Return [X, Y] of the center of cell containing provided text 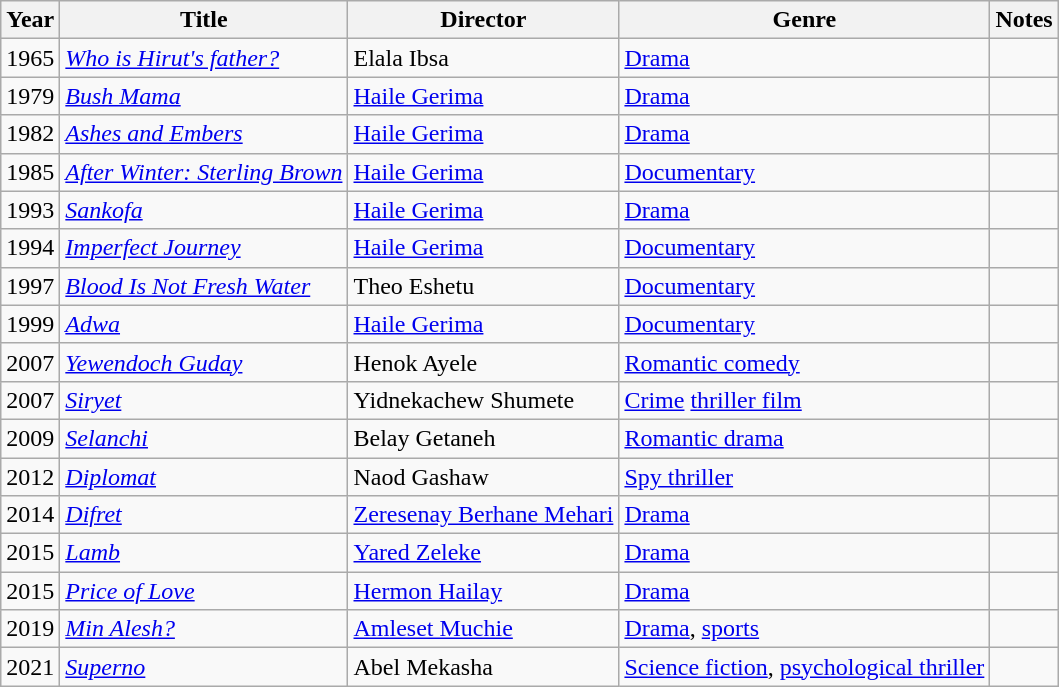
Title [204, 20]
Notes [1024, 20]
Naod Gashaw [484, 477]
Yewendoch Guday [204, 362]
Henok Ayele [484, 362]
Crime thriller film [804, 400]
Zeresenay Berhane Mehari [484, 515]
Belay Getaneh [484, 438]
Yidnekachew Shumete [484, 400]
Romantic drama [804, 438]
Adwa [204, 324]
Blood Is Not Fresh Water [204, 286]
Min Alesh? [204, 629]
1999 [30, 324]
After Winter: Sterling Brown [204, 172]
1982 [30, 134]
Bush Mama [204, 96]
Elala Ibsa [484, 58]
Drama, sports [804, 629]
Sankofa [204, 210]
Lamb [204, 553]
Selanchi [204, 438]
Genre [804, 20]
Yared Zeleke [484, 553]
Romantic comedy [804, 362]
2019 [30, 629]
1979 [30, 96]
Spy thriller [804, 477]
1993 [30, 210]
Superno [204, 667]
Amleset Muchie [484, 629]
Hermon Hailay [484, 591]
Theo Eshetu [484, 286]
2014 [30, 515]
1997 [30, 286]
Who is Hirut's father? [204, 58]
1985 [30, 172]
2021 [30, 667]
Price of Love [204, 591]
2009 [30, 438]
Difret [204, 515]
Siryet [204, 400]
1965 [30, 58]
Director [484, 20]
Ashes and Embers [204, 134]
Year [30, 20]
1994 [30, 248]
Abel Mekasha [484, 667]
Science fiction, psychological thriller [804, 667]
2012 [30, 477]
Imperfect Journey [204, 248]
Diplomat [204, 477]
